Scan for the cell matching the given text and deliver its [X, Y] coordinate at center. 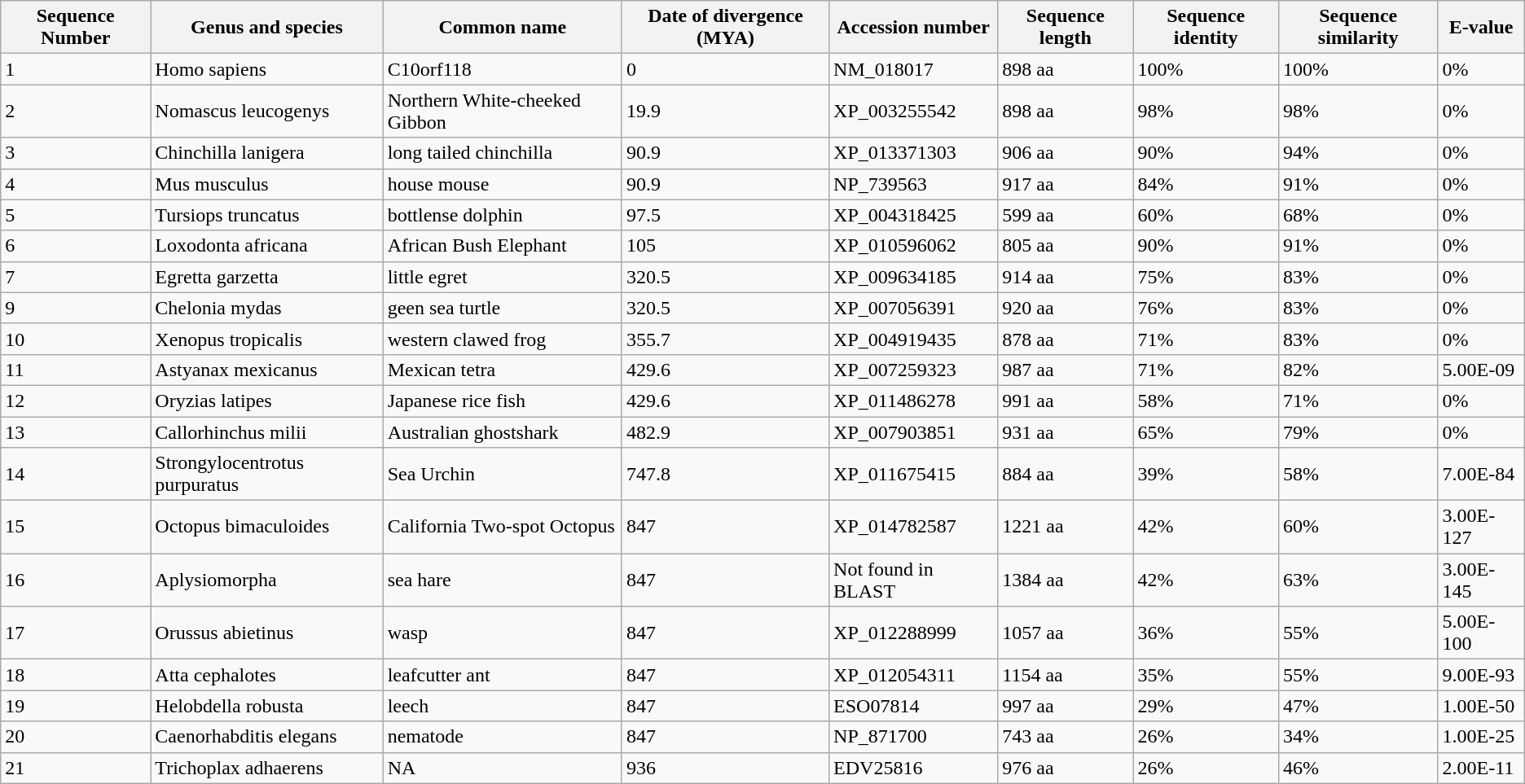
805 aa [1066, 246]
1221 aa [1066, 528]
western clawed frog [502, 339]
nematode [502, 737]
878 aa [1066, 339]
Helobdella robusta [267, 706]
3.00E-127 [1481, 528]
920 aa [1066, 308]
Mexican tetra [502, 370]
XP_011675415 [914, 474]
1154 aa [1066, 675]
936 [725, 768]
9 [76, 308]
931 aa [1066, 432]
1.00E-25 [1481, 737]
Australian ghostshark [502, 432]
1 [76, 69]
76% [1206, 308]
9.00E-93 [1481, 675]
African Bush Elephant [502, 246]
Sequence length [1066, 28]
EDV25816 [914, 768]
6 [76, 246]
976 aa [1066, 768]
19 [76, 706]
14 [76, 474]
Sequence Number [76, 28]
917 aa [1066, 184]
997 aa [1066, 706]
1.00E-50 [1481, 706]
65% [1206, 432]
Callorhinchus milii [267, 432]
75% [1206, 277]
39% [1206, 474]
34% [1358, 737]
18 [76, 675]
47% [1358, 706]
NP_871700 [914, 737]
Egretta garzetta [267, 277]
12 [76, 401]
NM_018017 [914, 69]
geen sea turtle [502, 308]
XP_012288999 [914, 633]
NA [502, 768]
ESO07814 [914, 706]
2 [76, 111]
Japanese rice fish [502, 401]
XP_012054311 [914, 675]
XP_004318425 [914, 215]
482.9 [725, 432]
884 aa [1066, 474]
XP_004919435 [914, 339]
Mus musculus [267, 184]
68% [1358, 215]
3.00E-145 [1481, 580]
63% [1358, 580]
E-value [1481, 28]
Northern White-cheeked Gibbon [502, 111]
97.5 [725, 215]
Genus and species [267, 28]
5.00E-09 [1481, 370]
little egret [502, 277]
XP_014782587 [914, 528]
Astyanax mexicanus [267, 370]
leech [502, 706]
743 aa [1066, 737]
355.7 [725, 339]
15 [76, 528]
Caenorhabditis elegans [267, 737]
Chinchilla lanigera [267, 153]
Chelonia mydas [267, 308]
wasp [502, 633]
5.00E-100 [1481, 633]
914 aa [1066, 277]
46% [1358, 768]
84% [1206, 184]
Not found in BLAST [914, 580]
Octopus bimaculoides [267, 528]
Loxodonta africana [267, 246]
house mouse [502, 184]
991 aa [1066, 401]
1384 aa [1066, 580]
4 [76, 184]
10 [76, 339]
California Two-spot Octopus [502, 528]
XP_013371303 [914, 153]
Date of divergence (MYA) [725, 28]
Sea Urchin [502, 474]
13 [76, 432]
16 [76, 580]
XP_007056391 [914, 308]
Homo sapiens [267, 69]
19.9 [725, 111]
79% [1358, 432]
XP_010596062 [914, 246]
94% [1358, 153]
20 [76, 737]
sea hare [502, 580]
Atta cephalotes [267, 675]
Common name [502, 28]
5 [76, 215]
XP_007903851 [914, 432]
long tailed chinchilla [502, 153]
leafcutter ant [502, 675]
17 [76, 633]
29% [1206, 706]
3 [76, 153]
Orussus abietinus [267, 633]
Xenopus tropicalis [267, 339]
Strongylocentrotus purpuratus [267, 474]
Accession number [914, 28]
XP_003255542 [914, 111]
11 [76, 370]
Aplysiomorpha [267, 580]
599 aa [1066, 215]
XP_009634185 [914, 277]
987 aa [1066, 370]
Trichoplax adhaerens [267, 768]
2.00E-11 [1481, 768]
7.00E-84 [1481, 474]
906 aa [1066, 153]
Oryzias latipes [267, 401]
bottlense dolphin [502, 215]
36% [1206, 633]
Sequence identity [1206, 28]
XP_007259323 [914, 370]
Sequence similarity [1358, 28]
21 [76, 768]
105 [725, 246]
0 [725, 69]
Tursiops truncatus [267, 215]
82% [1358, 370]
747.8 [725, 474]
NP_739563 [914, 184]
Nomascus leucogenys [267, 111]
C10orf118 [502, 69]
35% [1206, 675]
1057 aa [1066, 633]
7 [76, 277]
XP_011486278 [914, 401]
